From the cell containing the given text, extract its center point as (X, Y) coordinate. 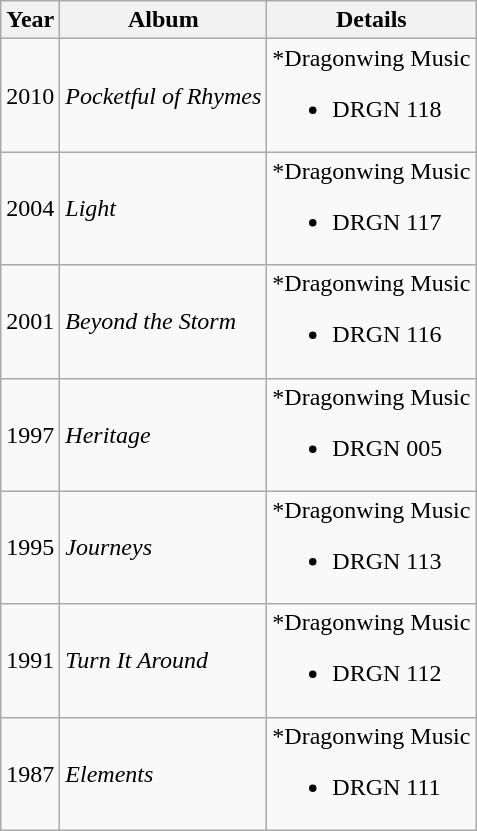
*Dragonwing MusicDRGN 117 (372, 208)
Journeys (164, 548)
1991 (30, 660)
Year (30, 20)
Heritage (164, 434)
*Dragonwing MusicDRGN 116 (372, 322)
2004 (30, 208)
*Dragonwing MusicDRGN 118 (372, 96)
Light (164, 208)
*Dragonwing MusicDRGN 111 (372, 774)
1995 (30, 548)
*Dragonwing MusicDRGN 005 (372, 434)
Album (164, 20)
*Dragonwing MusicDRGN 112 (372, 660)
*Dragonwing MusicDRGN 113 (372, 548)
1997 (30, 434)
2010 (30, 96)
Pocketful of Rhymes (164, 96)
Elements (164, 774)
Turn It Around (164, 660)
2001 (30, 322)
Details (372, 20)
Beyond the Storm (164, 322)
1987 (30, 774)
